From the cell containing the given text, extract its center point as (X, Y) coordinate. 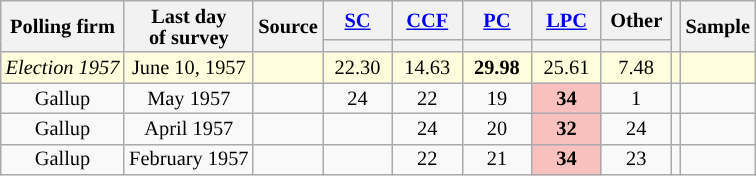
Source (288, 26)
Election 1957 (62, 68)
1 (636, 98)
14.63 (427, 68)
25.61 (567, 68)
April 1957 (188, 128)
20 (497, 128)
May 1957 (188, 98)
Last day of survey (188, 26)
Sample (718, 26)
23 (636, 160)
21 (497, 160)
7.48 (636, 68)
32 (567, 128)
CCF (427, 20)
PC (497, 20)
Other (636, 20)
SC (358, 20)
June 10, 1957 (188, 68)
22.30 (358, 68)
19 (497, 98)
LPC (567, 20)
February 1957 (188, 160)
29.98 (497, 68)
Polling firm (62, 26)
